Detect which cell encompasses the target text, then output its (x, y) center coordinate. 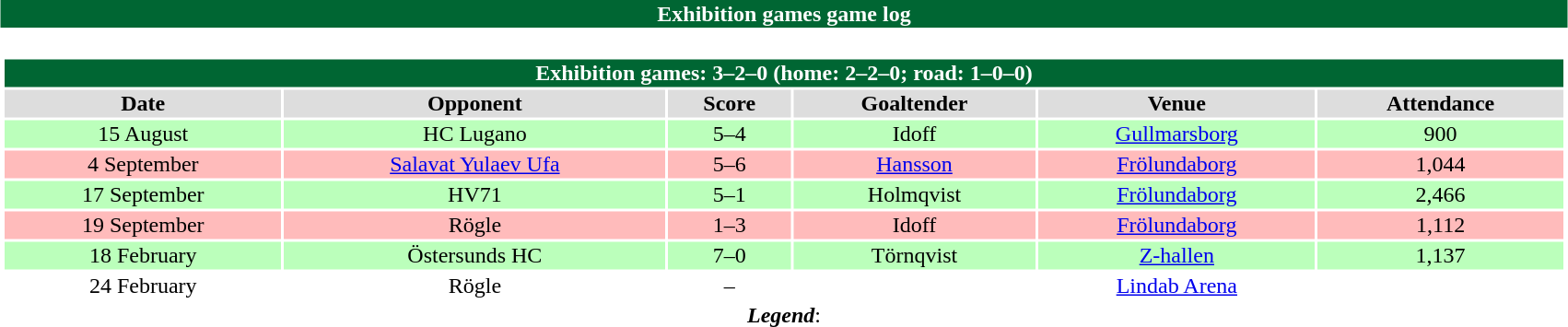
17 September (143, 194)
Hansson (914, 165)
18 February (143, 255)
15 August (143, 134)
Exhibition games game log (784, 14)
Salavat Yulaev Ufa (474, 165)
5–4 (730, 134)
Attendance (1441, 104)
Törnqvist (914, 255)
5–6 (730, 165)
19 September (143, 226)
Exhibition games: 3–2–0 (home: 2–2–0; road: 1–0–0) (783, 73)
24 February (143, 286)
900 (1441, 134)
Lindab Arena (1176, 286)
– (730, 286)
1,112 (1441, 226)
Östersunds HC (474, 255)
7–0 (730, 255)
1,137 (1441, 255)
5–1 (730, 194)
Z-hallen (1176, 255)
Holmqvist (914, 194)
HV71 (474, 194)
1,044 (1441, 165)
Opponent (474, 104)
Gullmarsborg (1176, 134)
Goaltender (914, 104)
Venue (1176, 104)
4 September (143, 165)
HC Lugano (474, 134)
2,466 (1441, 194)
1–3 (730, 226)
Score (730, 104)
Date (143, 104)
